From the cell containing the given text, extract its center point as [X, Y] coordinate. 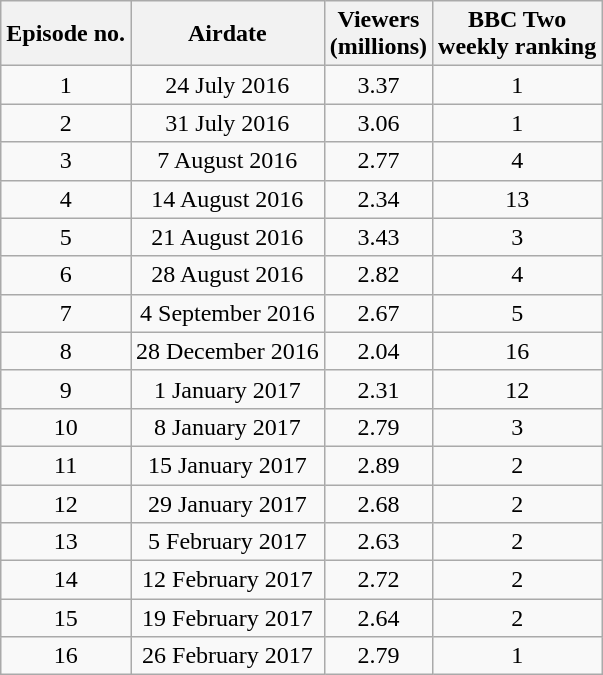
BBC Twoweekly ranking [518, 34]
2.64 [378, 618]
8 [66, 351]
3.43 [378, 237]
12 February 2017 [228, 580]
2.31 [378, 389]
2.04 [378, 351]
19 February 2017 [228, 618]
28 December 2016 [228, 351]
11 [66, 465]
2.89 [378, 465]
15 January 2017 [228, 465]
Airdate [228, 34]
31 July 2016 [228, 123]
2.68 [378, 503]
2.72 [378, 580]
26 February 2017 [228, 656]
6 [66, 275]
28 August 2016 [228, 275]
21 August 2016 [228, 237]
4 September 2016 [228, 313]
14 August 2016 [228, 199]
2.82 [378, 275]
8 January 2017 [228, 427]
Viewers(millions) [378, 34]
5 February 2017 [228, 542]
14 [66, 580]
3.06 [378, 123]
24 July 2016 [228, 85]
1 January 2017 [228, 389]
3.37 [378, 85]
7 [66, 313]
29 January 2017 [228, 503]
Episode no. [66, 34]
2.63 [378, 542]
10 [66, 427]
15 [66, 618]
9 [66, 389]
2.67 [378, 313]
7 August 2016 [228, 161]
2.77 [378, 161]
2.34 [378, 199]
